Find where the given text appears and provide that cell's center as [X, Y] coordinate. 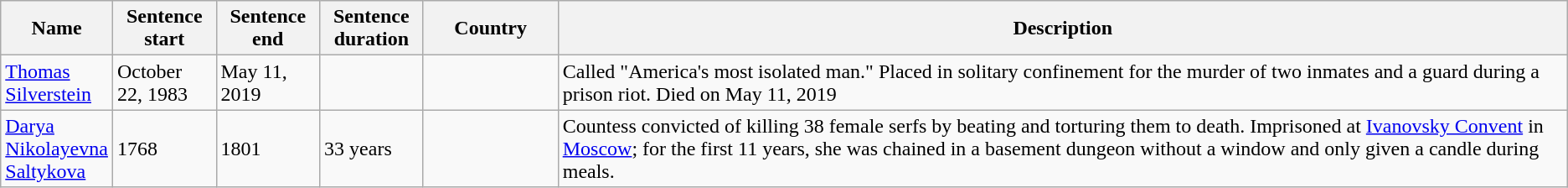
1768 [164, 149]
1801 [268, 149]
Thomas Silverstein [57, 82]
Sentence start [164, 29]
33 years [372, 149]
Name [57, 29]
Sentence end [268, 29]
May 11, 2019 [268, 82]
Country [491, 29]
Description [1062, 29]
Darya Nikolayevna Saltykova [57, 149]
Sentence duration [372, 29]
October 22, 1983 [164, 82]
